Find where the given text appears and provide that cell's center as [x, y] coordinate. 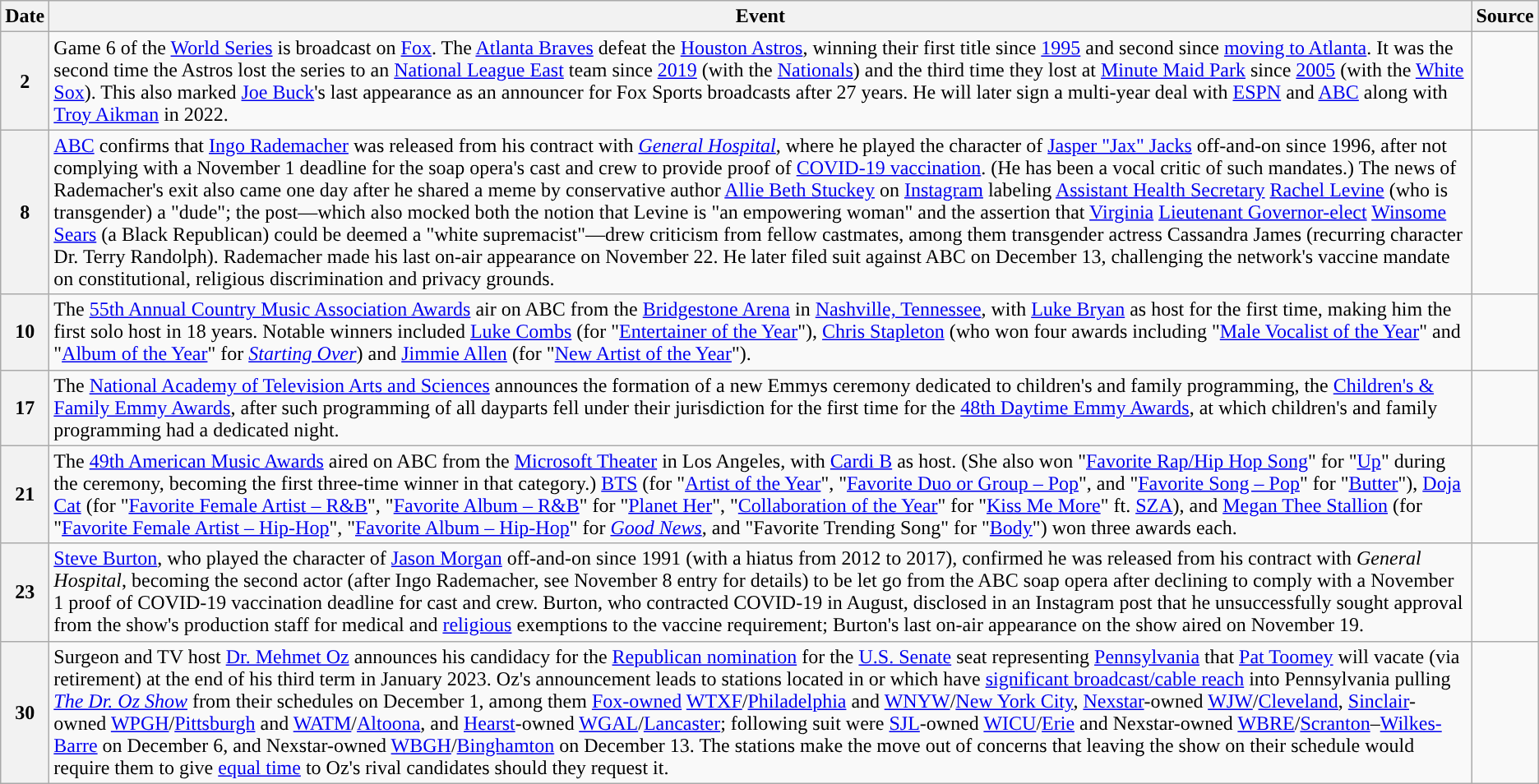
30 [25, 712]
21 [25, 495]
Date [25, 16]
10 [25, 332]
23 [25, 592]
Event [760, 16]
2 [25, 81]
8 [25, 212]
Source [1504, 16]
17 [25, 408]
